Scan for the cell matching the given text and deliver its (X, Y) coordinate at center. 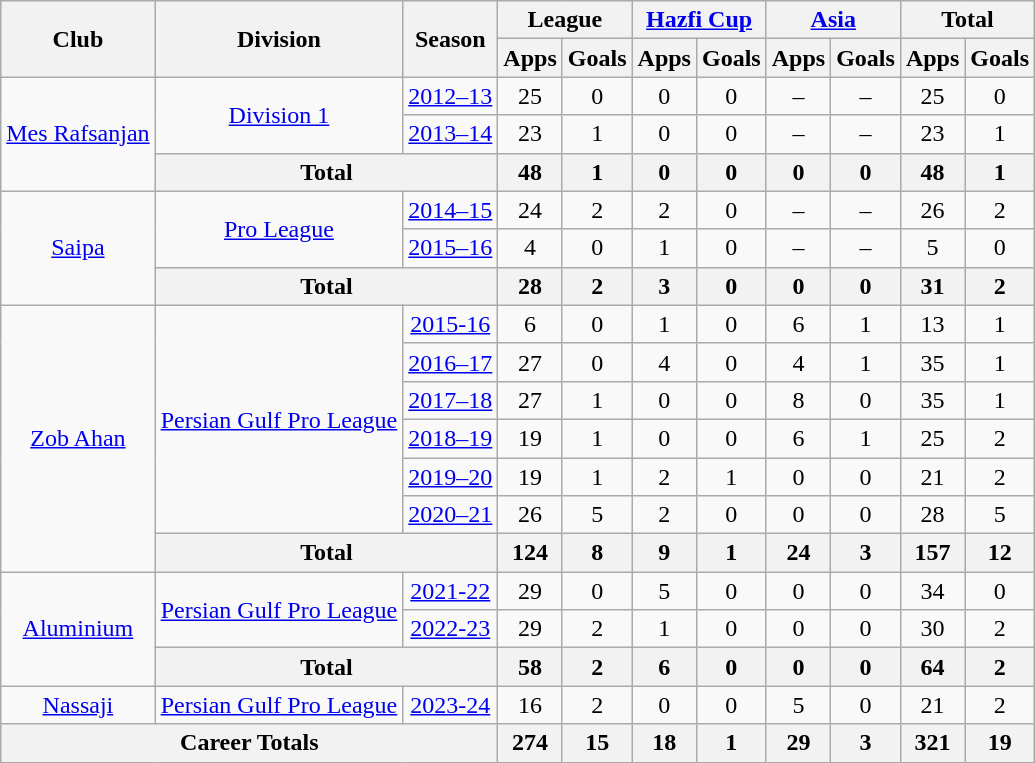
Aluminium (78, 629)
58 (530, 667)
16 (530, 705)
2012–13 (450, 96)
274 (530, 743)
30 (932, 629)
18 (664, 743)
9 (664, 553)
2016–17 (450, 362)
2018–19 (450, 438)
Saipa (78, 248)
Season (450, 39)
157 (932, 553)
2017–18 (450, 400)
321 (932, 743)
2021-22 (450, 591)
Division 1 (279, 115)
64 (932, 667)
124 (530, 553)
2019–20 (450, 477)
31 (932, 286)
15 (597, 743)
Zob Ahan (78, 438)
League (565, 20)
Nassaji (78, 705)
2020–21 (450, 515)
Career Totals (250, 743)
Mes Rafsanjan (78, 134)
2023-24 (450, 705)
Club (78, 39)
2015-16 (450, 324)
2014–15 (450, 210)
13 (932, 324)
Hazfi Cup (699, 20)
2013–14 (450, 134)
2015–16 (450, 248)
34 (932, 591)
Division (279, 39)
Pro League (279, 229)
2022-23 (450, 629)
Asia (833, 20)
12 (1000, 553)
